From the cell containing the given text, extract its center point as [x, y] coordinate. 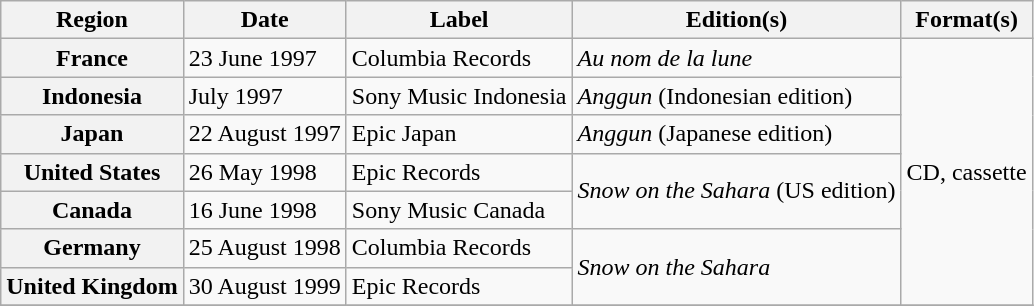
United States [92, 172]
Edition(s) [736, 20]
Epic Japan [459, 134]
Au nom de la lune [736, 58]
30 August 1999 [264, 286]
Snow on the Sahara (US edition) [736, 191]
Sony Music Canada [459, 210]
Germany [92, 248]
26 May 1998 [264, 172]
Indonesia [92, 96]
Sony Music Indonesia [459, 96]
Region [92, 20]
22 August 1997 [264, 134]
Date [264, 20]
Canada [92, 210]
23 June 1997 [264, 58]
July 1997 [264, 96]
Anggun (Indonesian edition) [736, 96]
Format(s) [966, 20]
CD, cassette [966, 172]
Japan [92, 134]
Anggun (Japanese edition) [736, 134]
25 August 1998 [264, 248]
Snow on the Sahara [736, 267]
United Kingdom [92, 286]
Label [459, 20]
16 June 1998 [264, 210]
France [92, 58]
